Find where the given text appears and provide that cell's center as [x, y] coordinate. 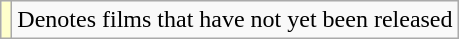
Denotes films that have not yet been released [235, 20]
